Output the (X, Y) coordinate of the center of the cell containing the given text.  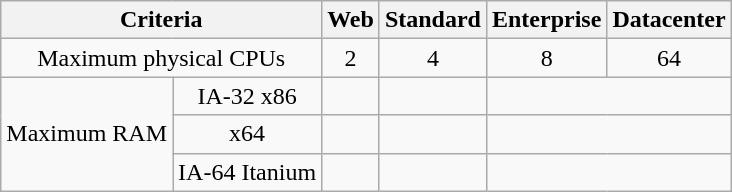
Maximum physical CPUs (162, 58)
Criteria (162, 20)
2 (351, 58)
x64 (248, 134)
Web (351, 20)
4 (432, 58)
Maximum RAM (87, 134)
Enterprise (546, 20)
IA-32 x86 (248, 96)
64 (669, 58)
8 (546, 58)
Datacenter (669, 20)
IA-64 Itanium (248, 172)
Standard (432, 20)
